Find where the given text appears and provide that cell's center as [X, Y] coordinate. 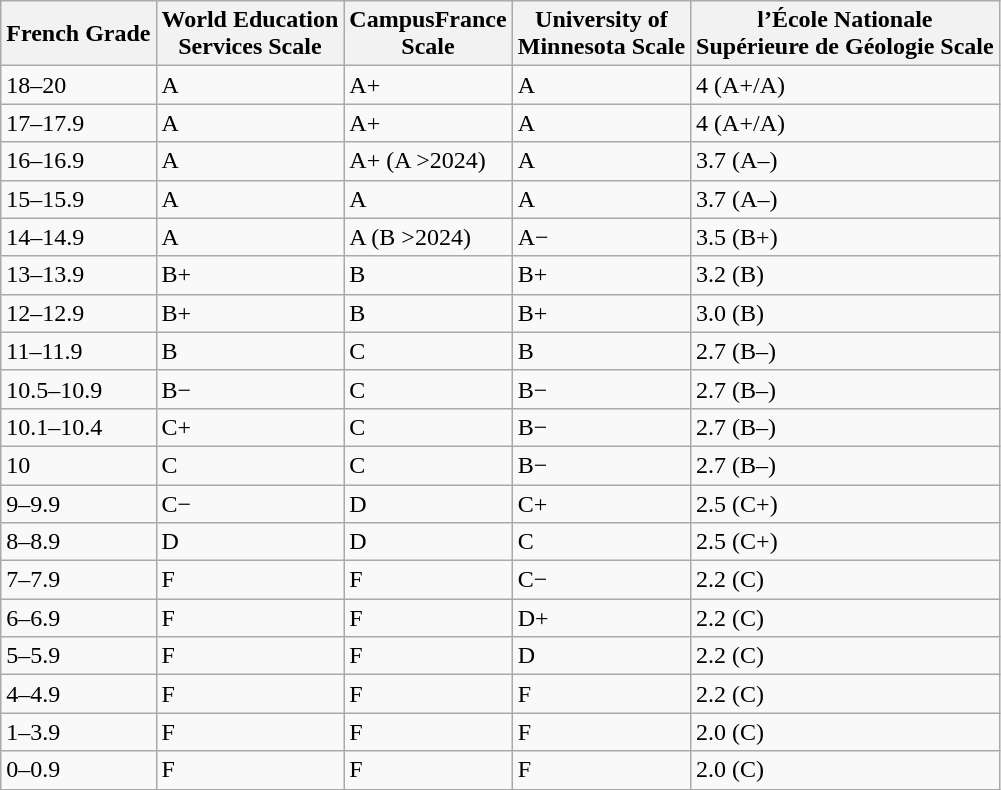
8–8.9 [78, 542]
18–20 [78, 85]
14–14.9 [78, 237]
7–7.9 [78, 580]
University of Minnesota Scale [601, 34]
10 [78, 465]
3.5 (B+) [846, 237]
10.1–10.4 [78, 427]
10.5–10.9 [78, 389]
9–9.9 [78, 503]
l’École Nationale Supérieure de Géologie Scale [846, 34]
A− [601, 237]
5–5.9 [78, 656]
6–6.9 [78, 618]
1–3.9 [78, 732]
11–11.9 [78, 351]
12–12.9 [78, 313]
15–15.9 [78, 199]
4–4.9 [78, 694]
3.0 (B) [846, 313]
A+ (A >2024) [428, 161]
World Education Services Scale [250, 34]
A (B >2024) [428, 237]
17–17.9 [78, 123]
3.2 (B) [846, 275]
13–13.9 [78, 275]
CampusFrance Scale [428, 34]
0–0.9 [78, 770]
French Grade [78, 34]
16–16.9 [78, 161]
D+ [601, 618]
